Search for the cell housing the specified text and yield its (x, y) center coordinate. 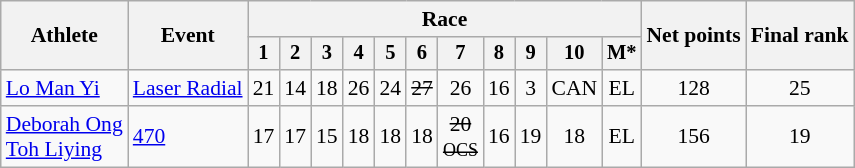
CAN (574, 88)
Race (445, 19)
5 (390, 54)
4 (359, 54)
2 (295, 54)
20OCS (460, 136)
128 (693, 88)
Laser Radial (188, 88)
9 (531, 54)
1 (264, 54)
Final rank (800, 36)
25 (800, 88)
6 (422, 54)
Lo Man Yi (64, 88)
15 (327, 136)
8 (499, 54)
Athlete (64, 36)
27 (422, 88)
7 (460, 54)
14 (295, 88)
Deborah OngToh Liying (64, 136)
470 (188, 136)
21 (264, 88)
156 (693, 136)
M* (622, 54)
Event (188, 36)
Net points (693, 36)
24 (390, 88)
10 (574, 54)
